Identify which cell holds the provided text, then report its [x, y] central coordinate. 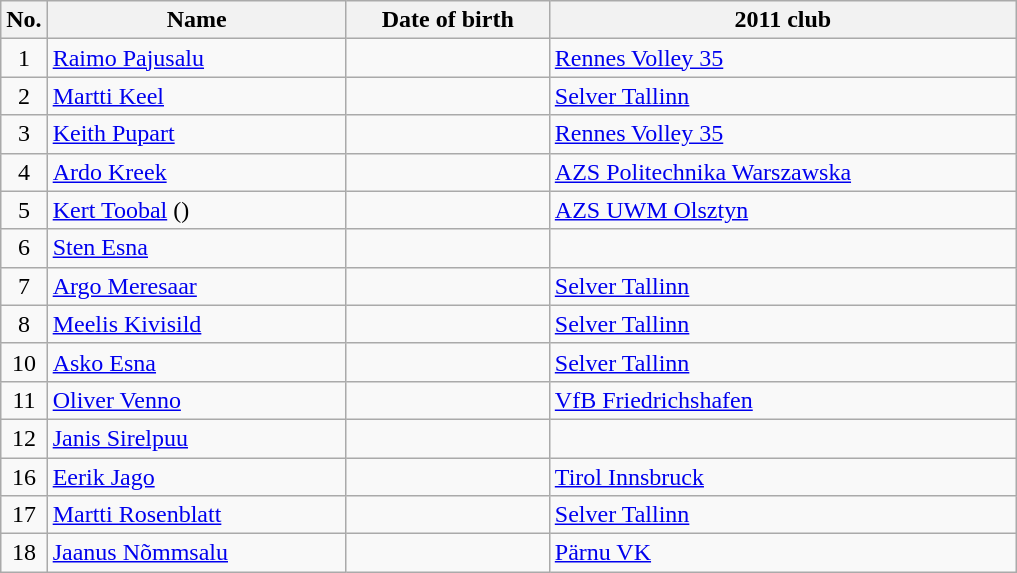
Asko Esna [196, 362]
2 [24, 96]
Argo Meresaar [196, 286]
VfB Friedrichshafen [782, 400]
Date of birth [448, 20]
Jaanus Nõmmsalu [196, 553]
Kert Toobal () [196, 210]
Pärnu VK [782, 553]
3 [24, 134]
Keith Pupart [196, 134]
Martti Keel [196, 96]
Tirol Innsbruck [782, 477]
Janis Sirelpuu [196, 438]
11 [24, 400]
5 [24, 210]
Eerik Jago [196, 477]
1 [24, 58]
18 [24, 553]
4 [24, 172]
2011 club [782, 20]
Name [196, 20]
8 [24, 324]
Meelis Kivisild [196, 324]
Oliver Venno [196, 400]
12 [24, 438]
Ardo Kreek [196, 172]
Raimo Pajusalu [196, 58]
Sten Esna [196, 248]
16 [24, 477]
AZS UWM Olsztyn [782, 210]
7 [24, 286]
No. [24, 20]
6 [24, 248]
17 [24, 515]
Martti Rosenblatt [196, 515]
AZS Politechnika Warszawska [782, 172]
10 [24, 362]
